Scan for the cell matching the given text and deliver its (x, y) coordinate at center. 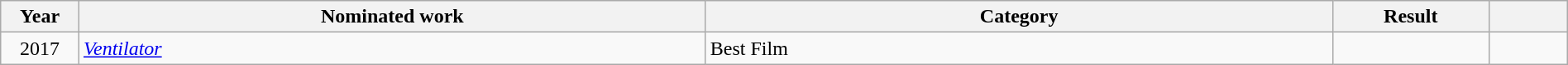
Nominated work (392, 17)
Result (1411, 17)
Best Film (1019, 48)
Year (40, 17)
Ventilator (392, 48)
2017 (40, 48)
Category (1019, 17)
